Pinpoint the cell where the given text exists, returning its (x, y) midpoint coordinate. 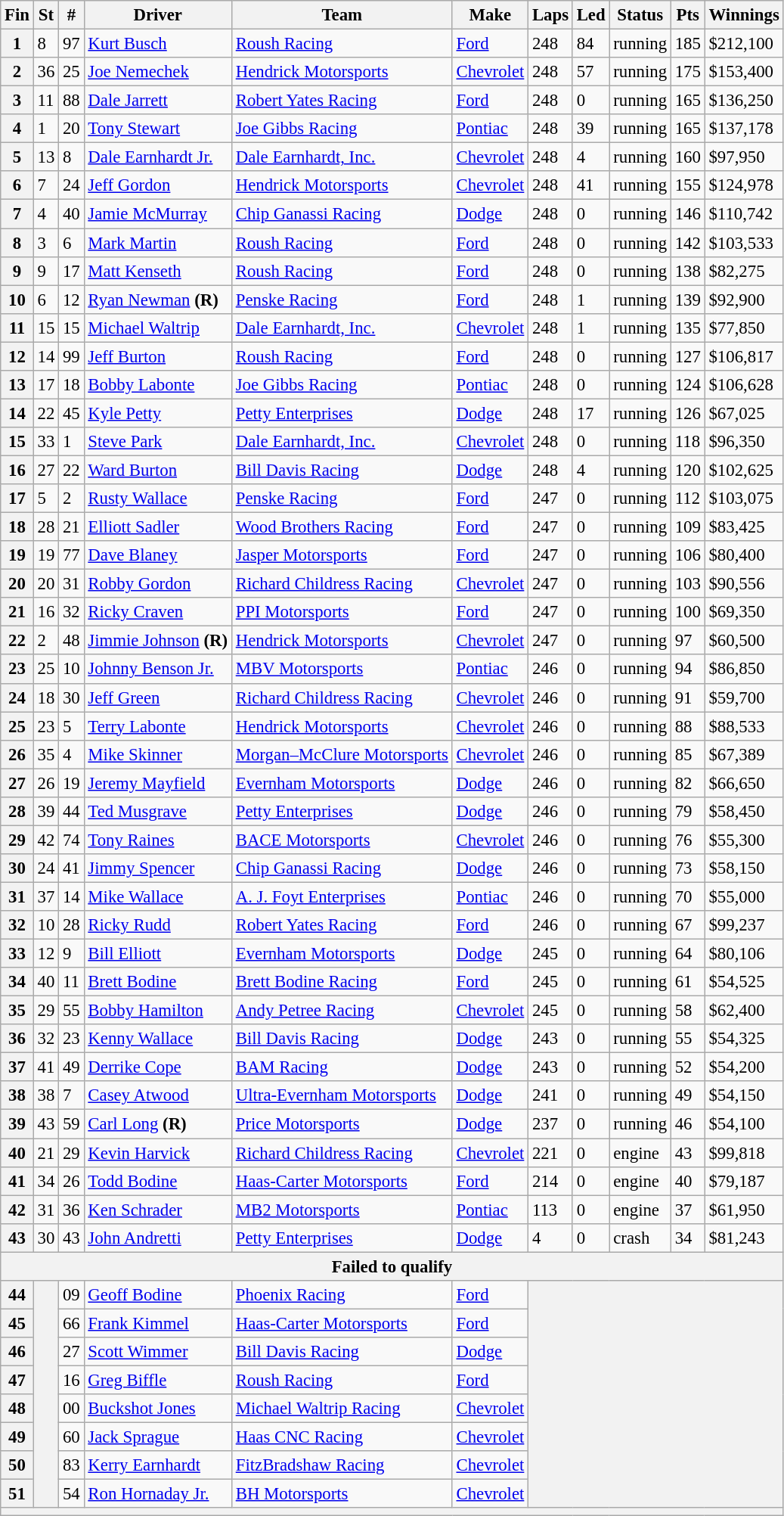
60 (71, 1437)
Dale Jarrett (157, 101)
Kenny Wallace (157, 1039)
74 (71, 840)
Carl Long (R) (157, 1124)
Kerry Earnhardt (157, 1465)
MB2 Motorsports (342, 1210)
$69,350 (744, 612)
Greg Biffle (157, 1380)
Steve Park (157, 442)
Ricky Craven (157, 612)
$106,817 (744, 356)
$54,150 (744, 1096)
$54,200 (744, 1067)
00 (71, 1409)
John Andretti (157, 1238)
126 (688, 413)
155 (688, 185)
Kyle Petty (157, 413)
113 (550, 1210)
$62,400 (744, 1011)
$103,533 (744, 243)
Morgan–McClure Motorsports (342, 754)
135 (688, 328)
118 (688, 442)
100 (688, 612)
54 (71, 1494)
47 (17, 1380)
Brett Bodine Racing (342, 982)
Phoenix Racing (342, 1295)
Terry Labonte (157, 726)
$54,100 (744, 1124)
MBV Motorsports (342, 669)
$110,742 (744, 214)
$80,106 (744, 954)
79 (688, 812)
$90,556 (744, 584)
77 (71, 555)
$58,150 (744, 868)
Bill Elliott (157, 954)
Derrike Cope (157, 1067)
$153,400 (744, 72)
106 (688, 555)
175 (688, 72)
Make (490, 15)
85 (688, 754)
Kevin Harvick (157, 1153)
58 (688, 1011)
$86,850 (744, 669)
Ricky Rudd (157, 925)
$60,500 (744, 641)
$124,978 (744, 185)
Haas CNC Racing (342, 1437)
$82,275 (744, 271)
Status (640, 15)
Team (342, 15)
Frank Kimmel (157, 1323)
139 (688, 300)
241 (550, 1096)
$102,625 (744, 470)
Pts (688, 15)
$58,450 (744, 812)
124 (688, 385)
67 (688, 925)
Elliott Sadler (157, 527)
Tony Stewart (157, 129)
Michael Waltrip Racing (342, 1409)
Led (591, 15)
$83,425 (744, 527)
$96,350 (744, 442)
Casey Atwood (157, 1096)
Laps (550, 15)
73 (688, 868)
Jimmy Spencer (157, 868)
$67,389 (744, 754)
$81,243 (744, 1238)
09 (71, 1295)
59 (71, 1124)
127 (688, 356)
$97,950 (744, 157)
146 (688, 214)
Jimmie Johnson (R) (157, 641)
Mark Martin (157, 243)
Ron Hornaday Jr. (157, 1494)
Jasper Motorsports (342, 555)
$103,075 (744, 499)
50 (17, 1465)
Johnny Benson Jr. (157, 669)
Jeff Green (157, 697)
$212,100 (744, 44)
57 (591, 72)
Jeff Burton (157, 356)
Ward Burton (157, 470)
Buckshot Jones (157, 1409)
BH Motorsports (342, 1494)
83 (71, 1465)
Todd Bodine (157, 1181)
64 (688, 954)
Jack Sprague (157, 1437)
$77,850 (744, 328)
66 (71, 1323)
Ken Schrader (157, 1210)
214 (550, 1181)
Bobby Hamilton (157, 1011)
$80,400 (744, 555)
185 (688, 44)
109 (688, 527)
BAM Racing (342, 1067)
120 (688, 470)
# (71, 15)
94 (688, 669)
$99,818 (744, 1153)
$55,300 (744, 840)
Scott Wimmer (157, 1352)
$54,325 (744, 1039)
$99,237 (744, 925)
76 (688, 840)
$92,900 (744, 300)
$61,950 (744, 1210)
142 (688, 243)
51 (17, 1494)
PPI Motorsports (342, 612)
Ultra-Evernham Motorsports (342, 1096)
Price Motorsports (342, 1124)
Brett Bodine (157, 982)
crash (640, 1238)
$55,000 (744, 896)
$88,533 (744, 726)
$66,650 (744, 783)
Failed to qualify (392, 1266)
103 (688, 584)
$54,525 (744, 982)
112 (688, 499)
99 (71, 356)
237 (550, 1124)
Michael Waltrip (157, 328)
Jamie McMurray (157, 214)
Dave Blaney (157, 555)
Joe Nemechek (157, 72)
Fin (17, 15)
Andy Petree Racing (342, 1011)
Bobby Labonte (157, 385)
$79,187 (744, 1181)
A. J. Foyt Enterprises (342, 896)
Winnings (744, 15)
Rusty Wallace (157, 499)
$59,700 (744, 697)
Ted Musgrave (157, 812)
BACE Motorsports (342, 840)
52 (688, 1067)
Matt Kenseth (157, 271)
Driver (157, 15)
91 (688, 697)
Tony Raines (157, 840)
Robby Gordon (157, 584)
Geoff Bodine (157, 1295)
Jeff Gordon (157, 185)
$136,250 (744, 101)
84 (591, 44)
61 (688, 982)
160 (688, 157)
St (45, 15)
$67,025 (744, 413)
Mike Skinner (157, 754)
FitzBradshaw Racing (342, 1465)
138 (688, 271)
70 (688, 896)
$106,628 (744, 385)
$137,178 (744, 129)
221 (550, 1153)
Dale Earnhardt Jr. (157, 157)
82 (688, 783)
Ryan Newman (R) (157, 300)
Kurt Busch (157, 44)
Wood Brothers Racing (342, 527)
Mike Wallace (157, 896)
Jeremy Mayfield (157, 783)
